Scan for the cell matching the given text and deliver its (X, Y) coordinate at center. 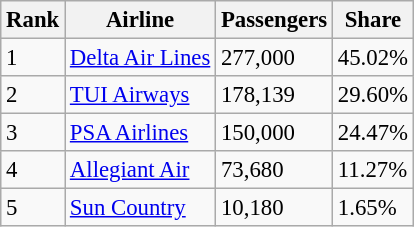
Airline (140, 20)
24.47% (374, 133)
29.60% (374, 95)
TUI Airways (140, 95)
178,139 (274, 95)
Passengers (274, 20)
45.02% (374, 58)
Sun Country (140, 208)
277,000 (274, 58)
73,680 (274, 170)
Share (374, 20)
1 (33, 58)
1.65% (374, 208)
10,180 (274, 208)
5 (33, 208)
3 (33, 133)
150,000 (274, 133)
11.27% (374, 170)
PSA Airlines (140, 133)
4 (33, 170)
2 (33, 95)
Delta Air Lines (140, 58)
Rank (33, 20)
Allegiant Air (140, 170)
